Return [X, Y] of the center of cell containing provided text 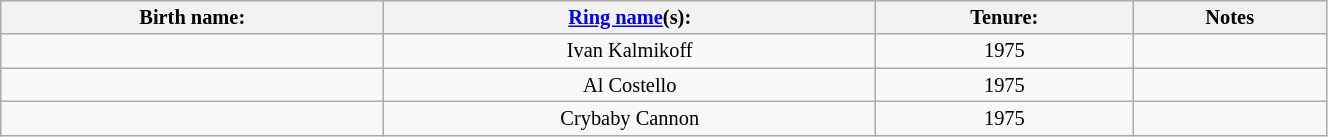
Birth name: [192, 17]
Al Costello [630, 85]
Tenure: [1004, 17]
Crybaby Cannon [630, 118]
Notes [1230, 17]
Ring name(s): [630, 17]
Ivan Kalmikoff [630, 51]
